Determine the [x, y] coordinate at the center of the cell enclosing the given text.  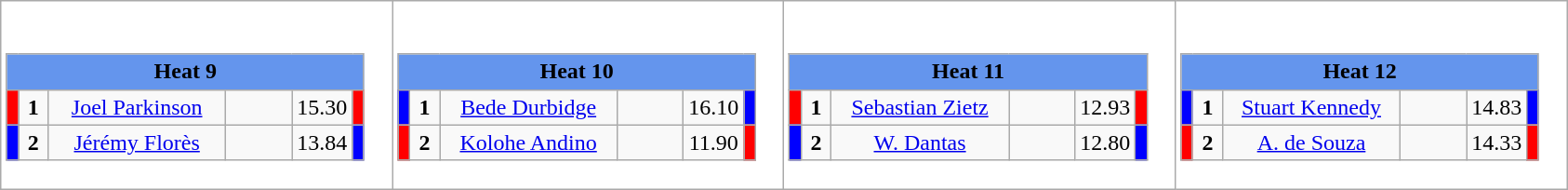
A. de Souza [1311, 142]
Heat 12 1 Stuart Kennedy 14.83 2 A. de Souza 14.33 [1371, 95]
Heat 11 1 Sebastian Zietz 12.93 2 W. Dantas 12.80 [980, 95]
12.93 [1105, 107]
Heat 10 1 Bede Durbidge 16.10 2 Kolohe Andino 11.90 [588, 95]
13.84 [322, 142]
Heat 9 1 Joel Parkinson 15.30 2 Jérémy Florès 13.84 [197, 95]
Kolohe Andino [528, 142]
12.80 [1105, 142]
14.83 [1497, 107]
15.30 [322, 107]
11.90 [714, 142]
16.10 [714, 107]
14.33 [1497, 142]
Stuart Kennedy [1311, 107]
Bede Durbidge [528, 107]
Heat 9 [185, 72]
Heat 12 [1360, 72]
Joel Parkinson [138, 107]
Jérémy Florès [138, 142]
W. Dantas [921, 142]
Heat 10 [577, 72]
Heat 11 [968, 72]
Sebastian Zietz [921, 107]
